Return [X, Y] of the center of cell containing provided text 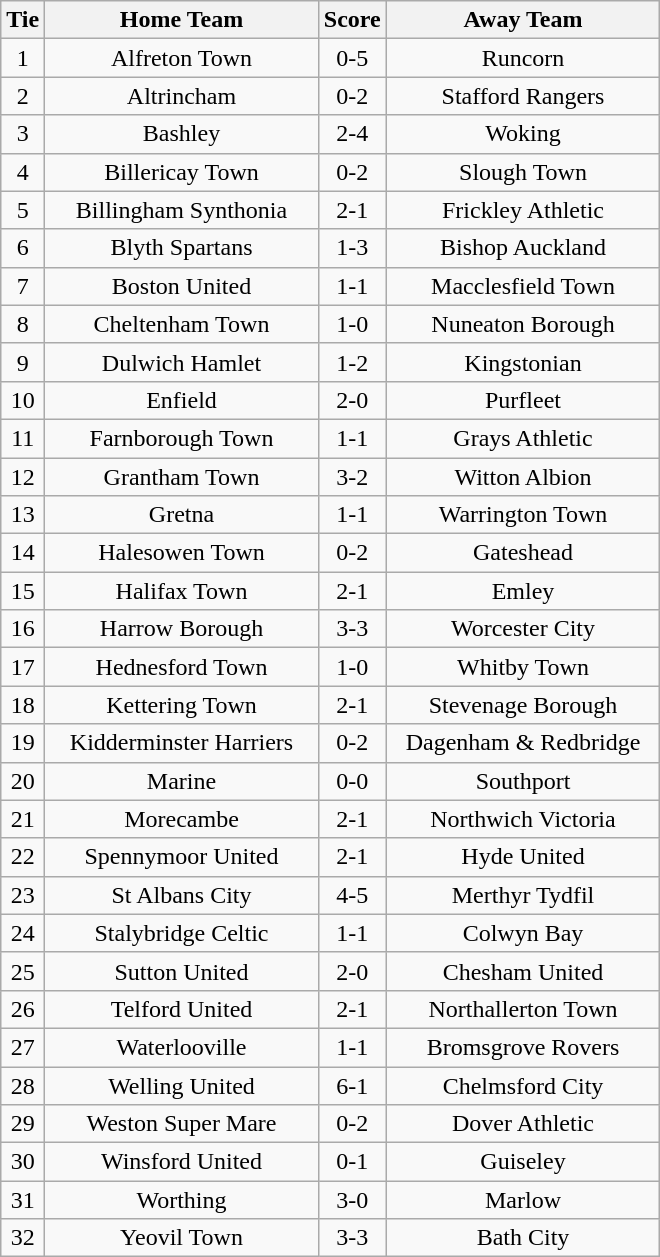
Telford United [182, 1009]
20 [23, 781]
Southport [523, 781]
Merthyr Tydfil [523, 895]
2 [23, 96]
23 [23, 895]
9 [23, 362]
0-0 [352, 781]
Emley [523, 591]
Gretna [182, 515]
St Albans City [182, 895]
Dover Athletic [523, 1124]
Dulwich Hamlet [182, 362]
Farnborough Town [182, 438]
1-2 [352, 362]
Worthing [182, 1200]
Kettering Town [182, 705]
22 [23, 857]
Marlow [523, 1200]
Billingham Synthonia [182, 210]
Welling United [182, 1085]
Purfleet [523, 400]
10 [23, 400]
3 [23, 134]
Billericay Town [182, 172]
Away Team [523, 20]
0-1 [352, 1162]
Hednesford Town [182, 667]
Chesham United [523, 971]
Northallerton Town [523, 1009]
Halesowen Town [182, 553]
Stafford Rangers [523, 96]
Warrington Town [523, 515]
Kidderminster Harriers [182, 743]
7 [23, 286]
24 [23, 933]
26 [23, 1009]
18 [23, 705]
13 [23, 515]
Winsford United [182, 1162]
Boston United [182, 286]
Enfield [182, 400]
27 [23, 1047]
Nuneaton Borough [523, 324]
Gateshead [523, 553]
Waterlooville [182, 1047]
Bashley [182, 134]
Stalybridge Celtic [182, 933]
31 [23, 1200]
6 [23, 248]
Morecambe [182, 819]
Woking [523, 134]
14 [23, 553]
3-2 [352, 477]
4 [23, 172]
Slough Town [523, 172]
Chelmsford City [523, 1085]
Hyde United [523, 857]
Harrow Borough [182, 629]
16 [23, 629]
Witton Albion [523, 477]
0-5 [352, 58]
Halifax Town [182, 591]
17 [23, 667]
Runcorn [523, 58]
29 [23, 1124]
Alfreton Town [182, 58]
Grantham Town [182, 477]
6-1 [352, 1085]
19 [23, 743]
2-4 [352, 134]
Grays Athletic [523, 438]
Sutton United [182, 971]
Home Team [182, 20]
Bath City [523, 1238]
Worcester City [523, 629]
Altrincham [182, 96]
Spennymoor United [182, 857]
15 [23, 591]
Northwich Victoria [523, 819]
Weston Super Mare [182, 1124]
Guiseley [523, 1162]
3-0 [352, 1200]
Dagenham & Redbridge [523, 743]
Stevenage Borough [523, 705]
32 [23, 1238]
Marine [182, 781]
21 [23, 819]
Score [352, 20]
28 [23, 1085]
Yeovil Town [182, 1238]
25 [23, 971]
8 [23, 324]
Kingstonian [523, 362]
5 [23, 210]
30 [23, 1162]
Bromsgrove Rovers [523, 1047]
11 [23, 438]
Colwyn Bay [523, 933]
Tie [23, 20]
4-5 [352, 895]
Whitby Town [523, 667]
1 [23, 58]
12 [23, 477]
Blyth Spartans [182, 248]
1-3 [352, 248]
Cheltenham Town [182, 324]
Bishop Auckland [523, 248]
Macclesfield Town [523, 286]
Frickley Athletic [523, 210]
